Identify which cell holds the provided text, then report its (x, y) central coordinate. 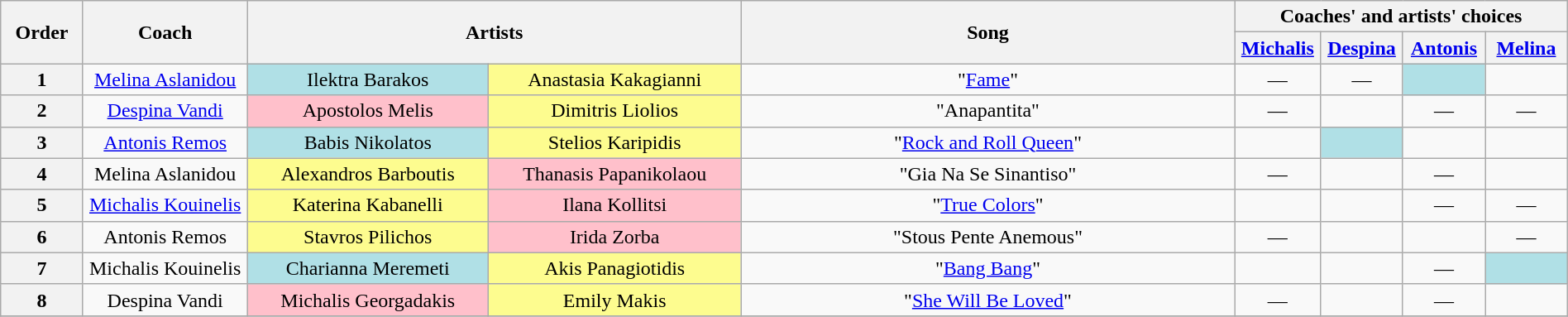
Thanasis Papanikolaou (614, 174)
Song (987, 32)
Antonis (1444, 48)
Charianna Meremeti (367, 268)
"She Will Be Loved" (987, 300)
Alexandros Barboutis (367, 174)
2 (41, 111)
Babis Nikolatos (367, 142)
Katerina Kabanelli (367, 205)
Ilana Kollitsi (614, 205)
Stavros Pilichos (367, 237)
5 (41, 205)
"Stous Pente Anemous" (987, 237)
"Rock and Roll Queen" (987, 142)
"True Colors" (987, 205)
Akis Panagiotidis (614, 268)
Stelios Karipidis (614, 142)
Irida Zorba (614, 237)
Ilektra Barakos (367, 79)
Dimitris Liolios (614, 111)
"Gia Na Se Sinantiso" (987, 174)
4 (41, 174)
3 (41, 142)
Emily Makis (614, 300)
"Bang Bang" (987, 268)
8 (41, 300)
Melina (1527, 48)
6 (41, 237)
"Fame" (987, 79)
Michalis (1278, 48)
1 (41, 79)
Order (41, 32)
Michalis Georgadakis (367, 300)
Apostolos Melis (367, 111)
Despina (1361, 48)
7 (41, 268)
"Anapantita" (987, 111)
Artists (495, 32)
Anastasia Kakagianni (614, 79)
Coach (165, 32)
Coaches' and artists' choices (1401, 17)
